Locate the cell with the specified text and output its (x, y) center coordinate. 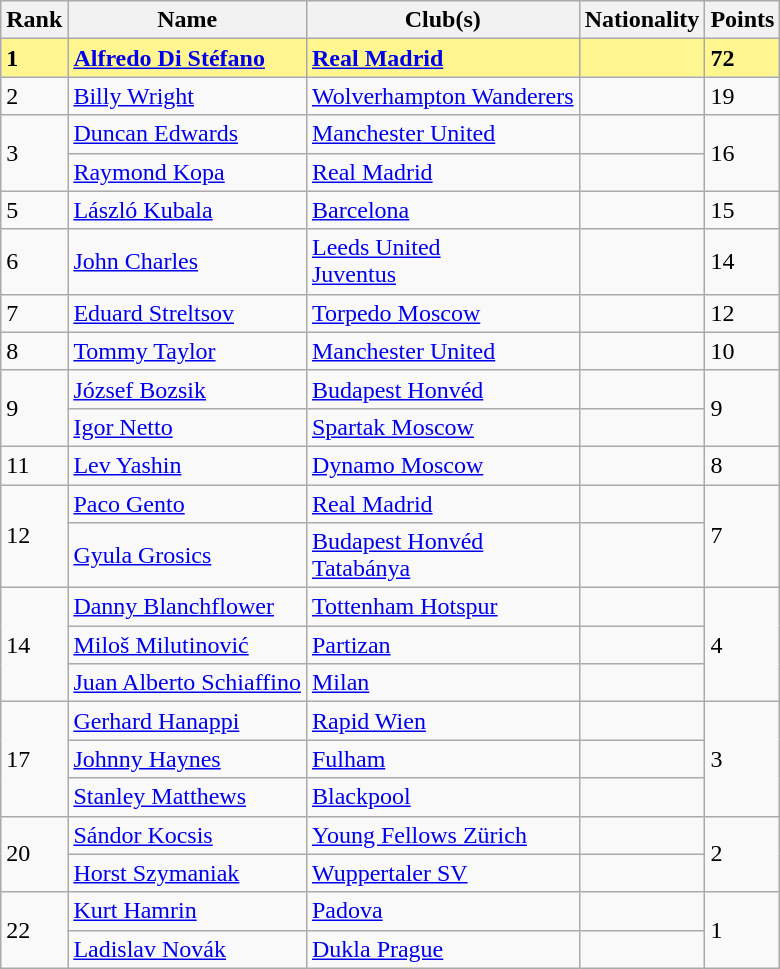
Fulham (442, 759)
Nationality (642, 20)
Partizan (442, 645)
József Bozsik (188, 389)
4 (742, 645)
Alfredo Di Stéfano (188, 58)
Johnny Haynes (188, 759)
Torpedo Moscow (442, 313)
Tommy Taylor (188, 351)
Points (742, 20)
15 (742, 210)
20 (34, 854)
Padova (442, 911)
Duncan Edwards (188, 134)
Wuppertaler SV (442, 873)
Igor Netto (188, 427)
Tottenham Hotspur (442, 607)
László Kubala (188, 210)
Barcelona (442, 210)
5 (34, 210)
Danny Blanchflower (188, 607)
Billy Wright (188, 96)
11 (34, 465)
Young Fellows Zürich (442, 835)
Eduard Streltsov (188, 313)
Horst Szymaniak (188, 873)
72 (742, 58)
6 (34, 262)
Kurt Hamrin (188, 911)
Dynamo Moscow (442, 465)
Club(s) (442, 20)
Milan (442, 683)
Wolverhampton Wanderers (442, 96)
Paco Gento (188, 503)
Dukla Prague (442, 949)
Rank (34, 20)
Blackpool (442, 797)
Miloš Milutinović (188, 645)
Rapid Wien (442, 721)
Juan Alberto Schiaffino (188, 683)
10 (742, 351)
Stanley Matthews (188, 797)
22 (34, 930)
Budapest Honvéd Tatabánya (442, 556)
John Charles (188, 262)
19 (742, 96)
17 (34, 759)
Raymond Kopa (188, 172)
Budapest Honvéd (442, 389)
Lev Yashin (188, 465)
16 (742, 153)
Leeds United Juventus (442, 262)
Sándor Kocsis (188, 835)
Ladislav Novák (188, 949)
Gyula Grosics (188, 556)
Spartak Moscow (442, 427)
Name (188, 20)
Gerhard Hanappi (188, 721)
